Detect which cell encompasses the target text, then output its [x, y] center coordinate. 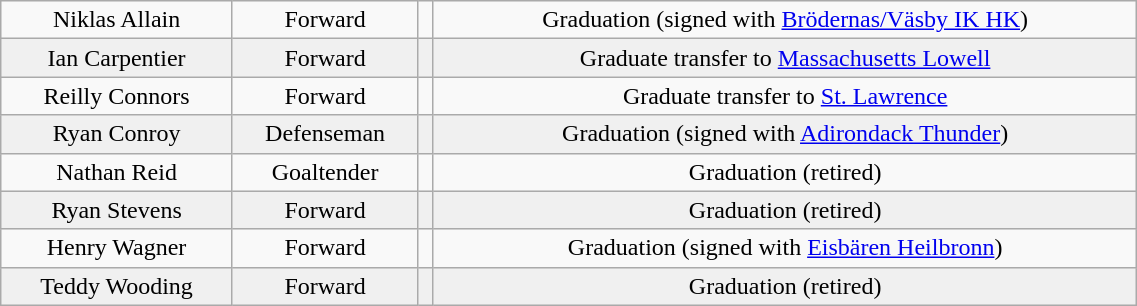
Ryan Stevens [117, 210]
Teddy Wooding [117, 286]
Graduate transfer to Massachusetts Lowell [784, 58]
Graduation (signed with Brödernas/Väsby IK HK) [784, 20]
Defenseman [324, 134]
Reilly Connors [117, 96]
Graduate transfer to St. Lawrence [784, 96]
Ryan Conroy [117, 134]
Goaltender [324, 172]
Ian Carpentier [117, 58]
Nathan Reid [117, 172]
Graduation (signed with Eisbären Heilbronn) [784, 248]
Henry Wagner [117, 248]
Niklas Allain [117, 20]
Graduation (signed with Adirondack Thunder) [784, 134]
